Locate the cell with the specified text and output its (x, y) center coordinate. 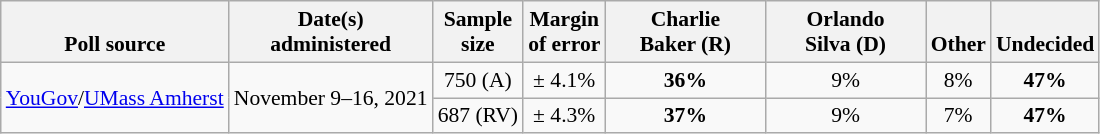
Other (958, 32)
November 9–16, 2021 (331, 98)
37% (685, 116)
Undecided (1045, 32)
Samplesize (478, 32)
750 (A) (478, 80)
8% (958, 80)
CharlieBaker (R) (685, 32)
Poll source (115, 32)
Date(s)administered (331, 32)
YouGov/UMass Amherst (115, 98)
7% (958, 116)
687 (RV) (478, 116)
36% (685, 80)
± 4.1% (564, 80)
OrlandoSilva (D) (845, 32)
± 4.3% (564, 116)
Marginof error (564, 32)
